Find where the given text appears and provide that cell's center as [X, Y] coordinate. 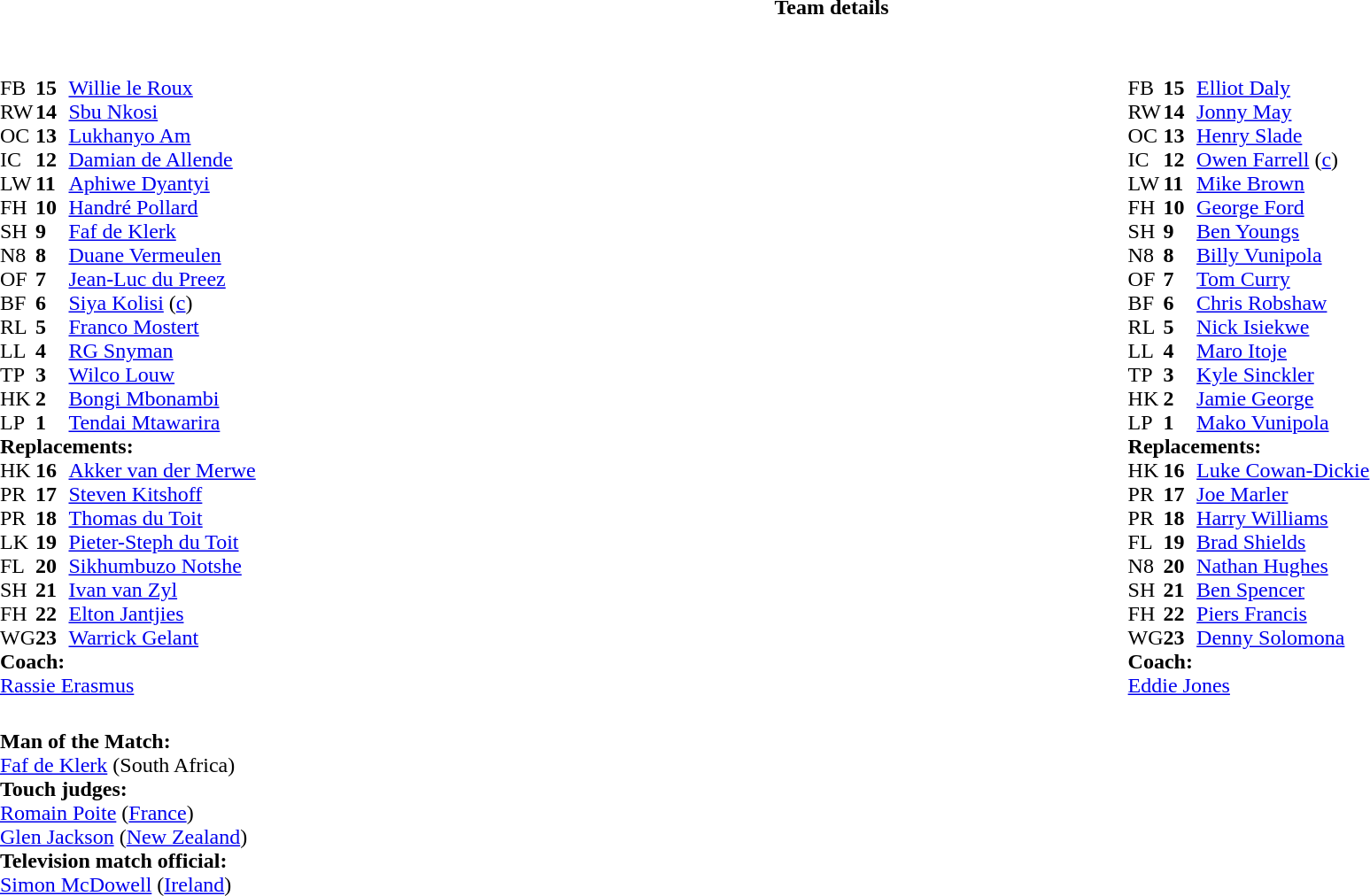
Mako Vunipola [1282, 423]
Franco Mostert [161, 328]
Brad Shields [1282, 542]
Akker van der Merwe [161, 471]
Henry Slade [1282, 136]
Piers Francis [1282, 614]
Handré Pollard [161, 207]
Bongi Mbonambi [161, 398]
Warrick Gelant [161, 637]
Eddie Jones [1249, 685]
Aphiwe Dyantyi [161, 184]
Billy Vunipola [1282, 255]
LK [18, 542]
Ben Spencer [1282, 590]
Tendai Mtawarira [161, 423]
Wilco Louw [161, 375]
Owen Farrell (c) [1282, 159]
Tom Curry [1282, 280]
Mike Brown [1282, 184]
Elliot Daly [1282, 89]
Rassie Erasmus [128, 685]
Jonny May [1282, 112]
RG Snyman [161, 351]
Siya Kolisi (c) [161, 303]
Luke Cowan-Dickie [1282, 471]
Maro Itoje [1282, 351]
Damian de Allende [161, 159]
Duane Vermeulen [161, 255]
Thomas du Toit [161, 519]
Jean-Luc du Preez [161, 280]
Nick Isiekwe [1282, 328]
Ben Youngs [1282, 232]
Jamie George [1282, 398]
Denny Solomona [1282, 637]
Chris Robshaw [1282, 303]
Lukhanyo Am [161, 136]
Steven Kitshoff [161, 494]
Elton Jantjies [161, 614]
Kyle Sinckler [1282, 375]
Nathan Hughes [1282, 567]
Pieter-Steph du Toit [161, 542]
Ivan van Zyl [161, 590]
Faf de Klerk [161, 232]
Willie le Roux [161, 89]
Harry Williams [1282, 519]
Joe Marler [1282, 494]
George Ford [1282, 207]
Sikhumbuzo Notshe [161, 567]
Sbu Nkosi [161, 112]
